For the text-containing cell, return its midpoint in [x, y] coordinate format. 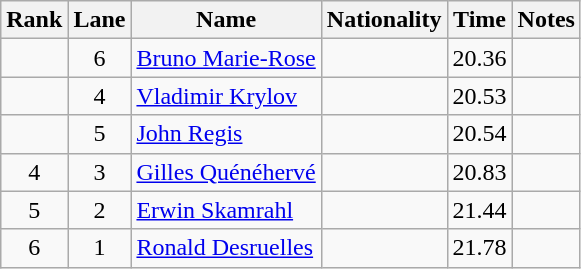
21.44 [480, 210]
3 [100, 172]
21.78 [480, 248]
Name [226, 20]
20.53 [480, 96]
Gilles Quénéhervé [226, 172]
Nationality [384, 20]
Vladimir Krylov [226, 96]
Bruno Marie-Rose [226, 58]
John Regis [226, 134]
Erwin Skamrahl [226, 210]
Notes [546, 20]
Rank [34, 20]
Time [480, 20]
2 [100, 210]
20.36 [480, 58]
1 [100, 248]
20.83 [480, 172]
Lane [100, 20]
Ronald Desruelles [226, 248]
20.54 [480, 134]
